Return the [x, y] coordinate for the center point of the cell that contains the specified text.  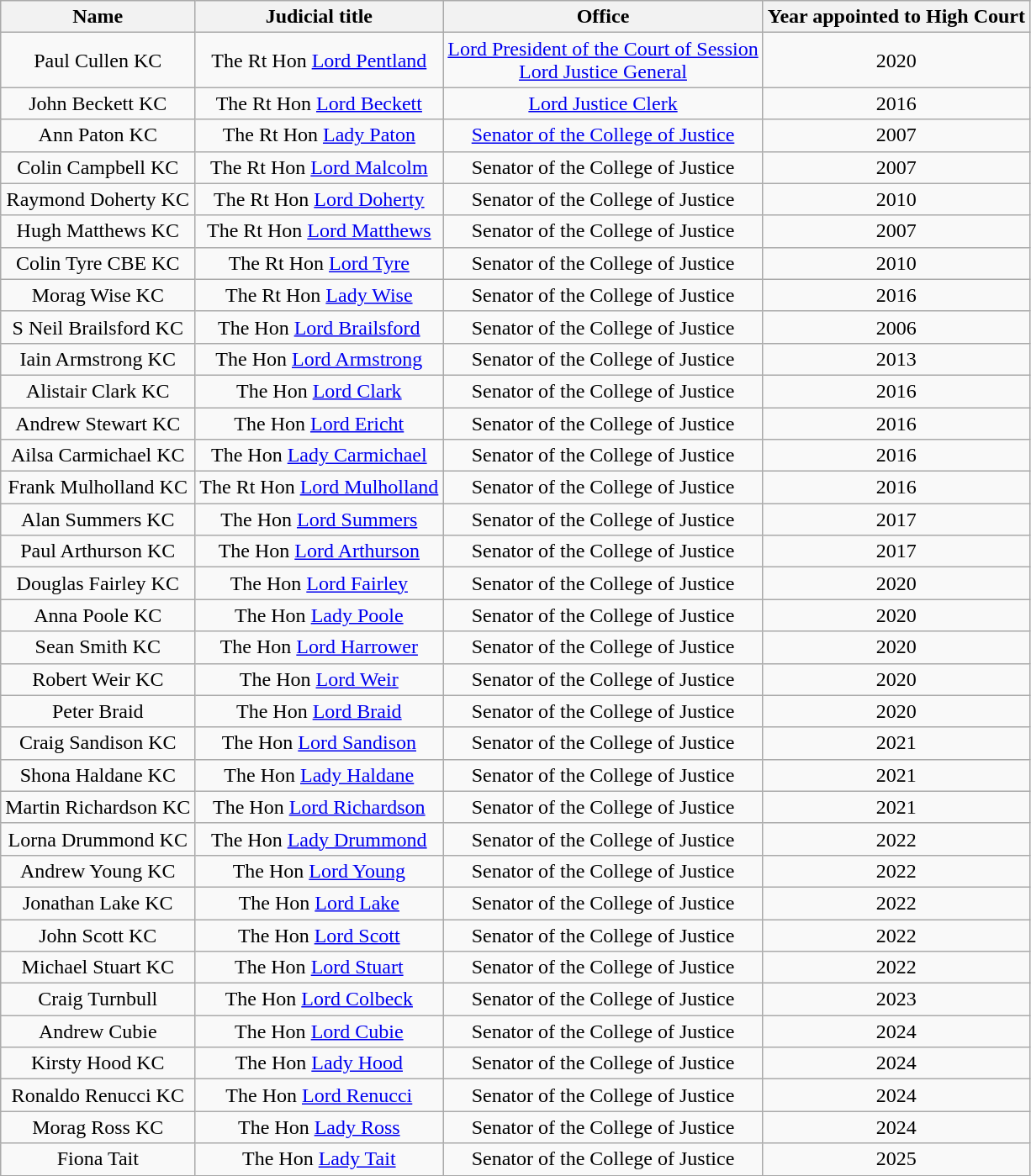
The Hon Lady Drummond [320, 839]
Robert Weir KC [98, 679]
Michael Stuart KC [98, 968]
John Beckett KC [98, 103]
The Hon Lord Braid [320, 711]
The Hon Lord Armstrong [320, 359]
The Hon Lord Young [320, 871]
The Hon Lord Summers [320, 519]
The Hon Lord Renucci [320, 1095]
The Hon Lord Richardson [320, 807]
Peter Braid [98, 711]
Alistair Clark KC [98, 391]
Lord Justice Clerk [603, 103]
Office [603, 17]
Frank Mulholland KC [98, 488]
Kirsty Hood KC [98, 1063]
Morag Wise KC [98, 295]
The Hon Lord Brailsford [320, 327]
The Hon Lady Tait [320, 1159]
The Hon Lord Ericht [320, 423]
The Rt Hon Lady Wise [320, 295]
Andrew Young KC [98, 871]
2006 [896, 327]
Year appointed to High Court [896, 17]
2023 [896, 999]
S Neil Brailsford KC [98, 327]
The Rt Hon Lord Tyre [320, 263]
The Hon Lord Harrower [320, 647]
Sean Smith KC [98, 647]
Name [98, 17]
Craig Turnbull [98, 999]
Hugh Matthews KC [98, 231]
The Hon Lady Ross [320, 1127]
Judicial title [320, 17]
Shona Haldane KC [98, 775]
Andrew Stewart KC [98, 423]
Iain Armstrong KC [98, 359]
Anna Poole KC [98, 615]
Martin Richardson KC [98, 807]
Colin Campbell KC [98, 167]
Ann Paton KC [98, 135]
The Rt Hon Lady Paton [320, 135]
The Hon Lord Sandison [320, 743]
The Hon Lord Weir [320, 679]
Fiona Tait [98, 1159]
The Hon Lady Carmichael [320, 456]
The Hon Lord Scott [320, 936]
Craig Sandison KC [98, 743]
Alan Summers KC [98, 519]
Lord President of the Court of SessionLord Justice General [603, 61]
The Rt Hon Lord Malcolm [320, 167]
The Hon Lady Poole [320, 615]
Andrew Cubie [98, 1031]
The Hon Lord Clark [320, 391]
Lorna Drummond KC [98, 839]
Raymond Doherty KC [98, 199]
The Hon Lord Arthurson [320, 551]
The Hon Lord Fairley [320, 583]
Ronaldo Renucci KC [98, 1095]
Paul Cullen KC [98, 61]
Colin Tyre CBE KC [98, 263]
2013 [896, 359]
The Hon Lady Haldane [320, 775]
Paul Arthurson KC [98, 551]
The Hon Lord Cubie [320, 1031]
2025 [896, 1159]
The Hon Lady Hood [320, 1063]
Jonathan Lake KC [98, 903]
John Scott KC [98, 936]
The Rt Hon Lord Mulholland [320, 488]
The Rt Hon Lord Matthews [320, 231]
The Hon Lord Stuart [320, 968]
Morag Ross KC [98, 1127]
Douglas Fairley KC [98, 583]
The Hon Lord Colbeck [320, 999]
Ailsa Carmichael KC [98, 456]
The Rt Hon Lord Doherty [320, 199]
The Rt Hon Lord Beckett [320, 103]
The Rt Hon Lord Pentland [320, 61]
The Hon Lord Lake [320, 903]
